Output the (x, y) coordinate of the center of the cell containing the given text.  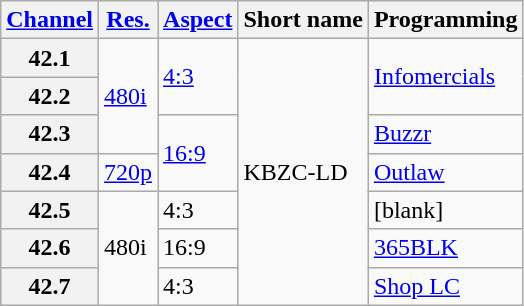
Channel (50, 20)
365BLK (446, 248)
42.5 (50, 210)
42.7 (50, 286)
Outlaw (446, 172)
Buzzr (446, 134)
Infomercials (446, 77)
Aspect (198, 20)
720p (128, 172)
42.4 (50, 172)
42.6 (50, 248)
42.1 (50, 58)
42.3 (50, 134)
42.2 (50, 96)
KBZC-LD (303, 172)
Res. (128, 20)
Short name (303, 20)
[blank] (446, 210)
Programming (446, 20)
Shop LC (446, 286)
